Provide the (X, Y) coordinate of the cell's center where the given text is located.  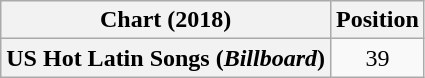
39 (378, 58)
Chart (2018) (166, 20)
Position (378, 20)
US Hot Latin Songs (Billboard) (166, 58)
